Locate the cell with the specified text and output its [X, Y] center coordinate. 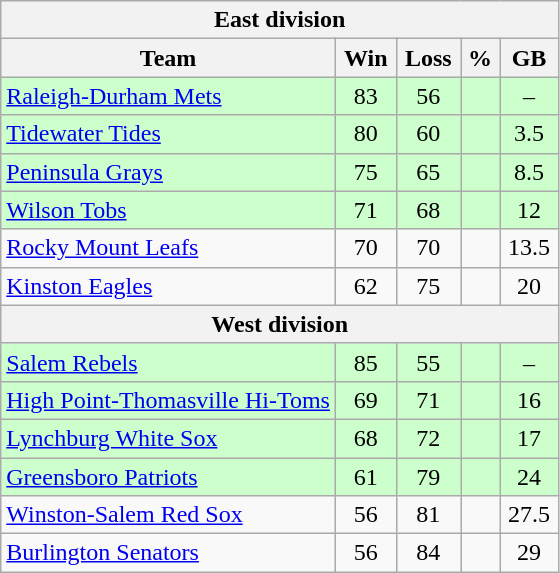
55 [428, 362]
Lynchburg White Sox [168, 438]
84 [428, 553]
Team [168, 58]
16 [530, 400]
Peninsula Grays [168, 172]
61 [366, 477]
% [480, 58]
West division [280, 324]
Winston-Salem Red Sox [168, 515]
3.5 [530, 134]
83 [366, 96]
12 [530, 210]
60 [428, 134]
29 [530, 553]
Win [366, 58]
Raleigh-Durham Mets [168, 96]
8.5 [530, 172]
Greensboro Patriots [168, 477]
80 [366, 134]
85 [366, 362]
65 [428, 172]
79 [428, 477]
Kinston Eagles [168, 286]
20 [530, 286]
Tidewater Tides [168, 134]
13.5 [530, 248]
Salem Rebels [168, 362]
69 [366, 400]
72 [428, 438]
Wilson Tobs [168, 210]
East division [280, 20]
Rocky Mount Leafs [168, 248]
81 [428, 515]
17 [530, 438]
24 [530, 477]
Loss [428, 58]
62 [366, 286]
GB [530, 58]
Burlington Senators [168, 553]
27.5 [530, 515]
High Point-Thomasville Hi-Toms [168, 400]
